Extract the (x, y) coordinate from the center of the cell holding the provided text.  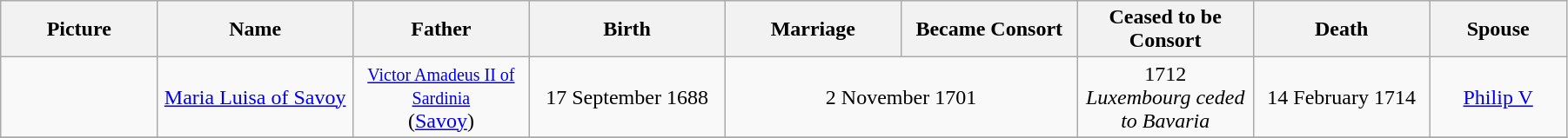
17 September 1688 (627, 97)
Father (441, 30)
Birth (627, 30)
Name (256, 30)
14 February 1714 (1341, 97)
Victor Amadeus II of Sardinia(Savoy) (441, 97)
Maria Luisa of Savoy (256, 97)
Became Consort (989, 30)
Ceased to be Consort (1165, 30)
Spouse (1498, 30)
Death (1341, 30)
Philip V (1498, 97)
2 November 1701 (901, 97)
Marriage (813, 30)
1712Luxembourg ceded to Bavaria (1165, 97)
Picture (79, 30)
